From the cell containing the given text, extract its center point as (x, y) coordinate. 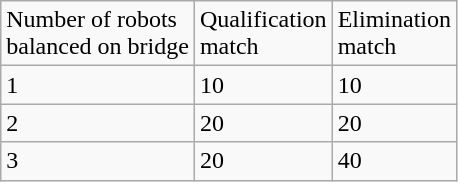
40 (394, 161)
Eliminationmatch (394, 34)
3 (98, 161)
Qualificationmatch (263, 34)
1 (98, 85)
2 (98, 123)
Number of robotsbalanced on bridge (98, 34)
